Scan for the cell matching the given text and deliver its [x, y] coordinate at center. 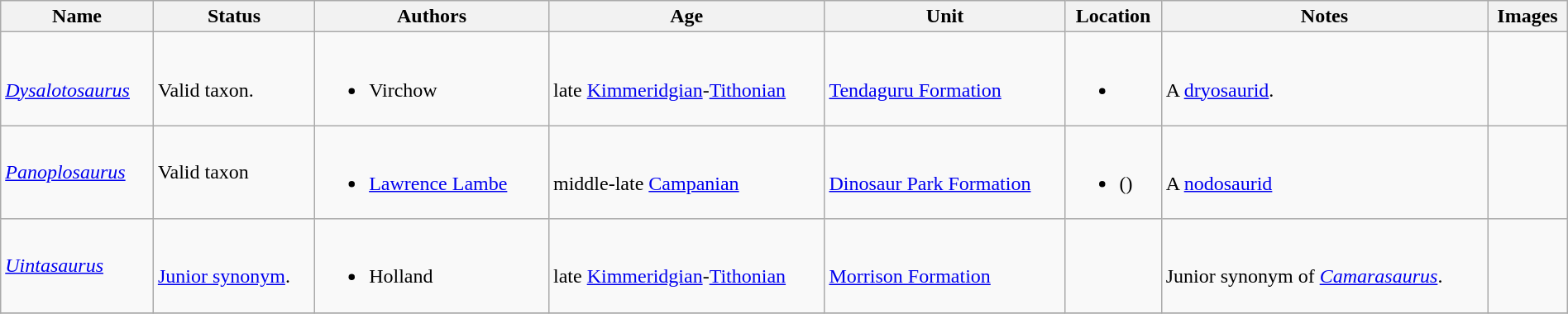
Valid taxon. [233, 79]
Notes [1325, 17]
Images [1527, 17]
A nodosaurid [1325, 172]
Lawrence Lambe [427, 172]
Valid taxon [233, 172]
Junior synonym of Camarasaurus. [1325, 266]
Junior synonym. [233, 266]
Dysalotosaurus [78, 79]
Tendaguru Formation [944, 79]
Authors [432, 17]
Age [686, 17]
A dryosaurid. [1325, 79]
() [1113, 172]
Location [1113, 17]
Name [78, 17]
Holland [427, 266]
Morrison Formation [944, 266]
Panoplosaurus [78, 172]
Status [233, 17]
Virchow [427, 79]
Unit [944, 17]
Uintasaurus [78, 266]
middle-late Campanian [686, 172]
Dinosaur Park Formation [944, 172]
